Search for the cell housing the specified text and yield its (x, y) center coordinate. 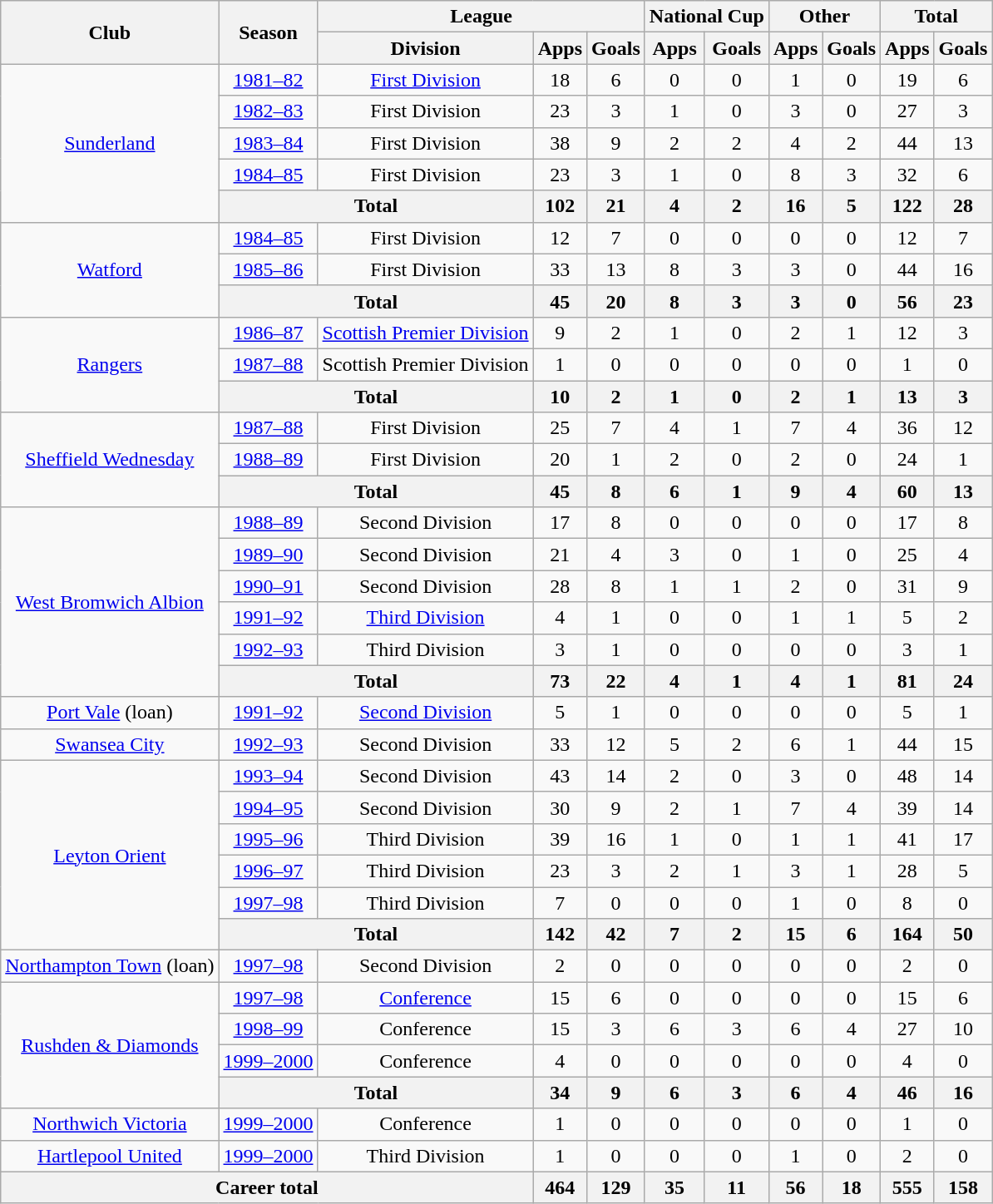
142 (560, 935)
Rushden & Diamonds (110, 1045)
1989–90 (268, 555)
38 (560, 143)
73 (560, 681)
102 (560, 206)
1982–83 (268, 111)
1994–95 (268, 807)
31 (907, 586)
Port Vale (loan) (110, 713)
22 (616, 681)
Sunderland (110, 143)
Leyton Orient (110, 855)
1996–97 (268, 871)
164 (907, 935)
50 (963, 935)
Rangers (110, 364)
Watford (110, 269)
Hartlepool United (110, 1156)
19 (907, 80)
34 (560, 1093)
Swansea City (110, 744)
National Cup (707, 17)
1986–87 (268, 333)
129 (616, 1187)
1993–94 (268, 776)
32 (907, 175)
League (481, 17)
West Bromwich Albion (110, 602)
41 (907, 839)
Season (268, 32)
36 (907, 428)
1998–99 (268, 1029)
1990–91 (268, 586)
11 (737, 1187)
Career total (267, 1187)
1981–82 (268, 80)
122 (907, 206)
42 (616, 935)
81 (907, 681)
48 (907, 776)
60 (907, 491)
Northwich Victoria (110, 1124)
1985–86 (268, 269)
555 (907, 1187)
Sheffield Wednesday (110, 460)
35 (674, 1187)
30 (560, 807)
1995–96 (268, 839)
Northampton Town (loan) (110, 966)
Club (110, 32)
Other (824, 17)
Division (426, 48)
158 (963, 1187)
1983–84 (268, 143)
46 (907, 1093)
43 (560, 776)
464 (560, 1187)
